Pinpoint the cell where the given text exists, returning its (X, Y) midpoint coordinate. 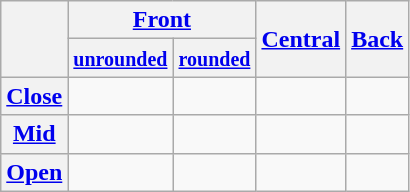
rounded (214, 58)
Mid (34, 134)
Front (162, 20)
Open (34, 172)
Back (378, 39)
unrounded (120, 58)
Close (34, 96)
Central (301, 39)
